Return the [X, Y] coordinate for the center point of the cell that contains the specified text.  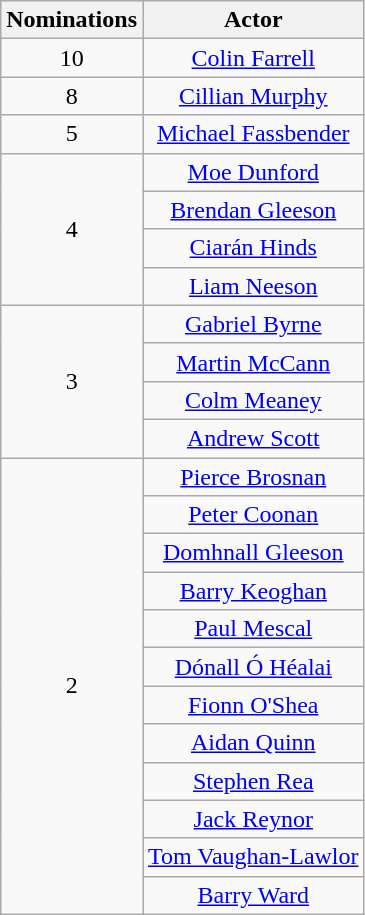
2 [72, 686]
Gabriel Byrne [253, 324]
Paul Mescal [253, 629]
Nominations [72, 20]
Brendan Gleeson [253, 210]
Peter Coonan [253, 515]
3 [72, 381]
Aidan Quinn [253, 743]
Barry Keoghan [253, 591]
Andrew Scott [253, 438]
Domhnall Gleeson [253, 553]
8 [72, 96]
Fionn O'Shea [253, 705]
Colm Meaney [253, 400]
Moe Dunford [253, 172]
Barry Ward [253, 895]
Actor [253, 20]
4 [72, 229]
Pierce Brosnan [253, 477]
5 [72, 134]
Jack Reynor [253, 819]
Ciarán Hinds [253, 248]
Martin McCann [253, 362]
Colin Farrell [253, 58]
Michael Fassbender [253, 134]
Cillian Murphy [253, 96]
Tom Vaughan-Lawlor [253, 857]
Dónall Ó Héalai [253, 667]
Liam Neeson [253, 286]
Stephen Rea [253, 781]
10 [72, 58]
